Search for the cell housing the specified text and yield its (X, Y) center coordinate. 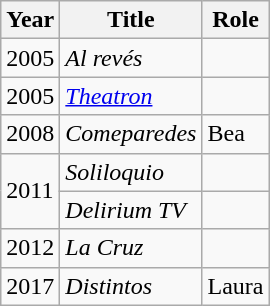
Theatron (131, 96)
Delirium TV (131, 210)
Title (131, 20)
2017 (30, 286)
Laura (236, 286)
Distintos (131, 286)
La Cruz (131, 248)
Comeparedes (131, 134)
2012 (30, 248)
Soliloquio (131, 172)
2008 (30, 134)
Role (236, 20)
Bea (236, 134)
Year (30, 20)
2011 (30, 191)
Al revés (131, 58)
